Output the (X, Y) coordinate of the center of the cell containing the given text.  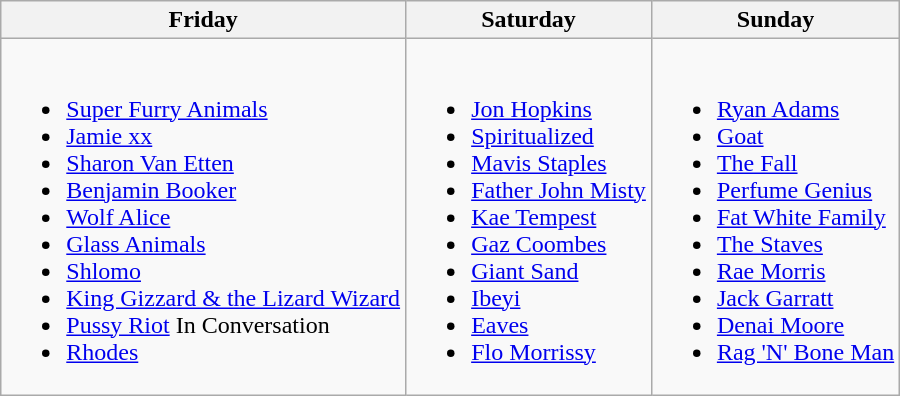
Jon HopkinsSpiritualizedMavis StaplesFather John MistyKae TempestGaz CoombesGiant SandIbeyiEavesFlo Morrissy (529, 217)
Sunday (775, 20)
Ryan AdamsGoatThe FallPerfume GeniusFat White FamilyThe StavesRae MorrisJack GarrattDenai MooreRag 'N' Bone Man (775, 217)
Friday (204, 20)
Saturday (529, 20)
